Determine the [X, Y] coordinate at the center of the cell enclosing the given text.  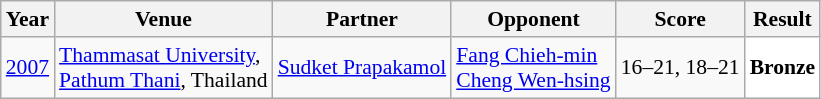
2007 [28, 68]
Result [783, 19]
Venue [164, 19]
Thammasat University,Pathum Thani, Thailand [164, 68]
Score [680, 19]
Opponent [533, 19]
Sudket Prapakamol [362, 68]
Partner [362, 19]
Year [28, 19]
Bronze [783, 68]
16–21, 18–21 [680, 68]
Fang Chieh-min Cheng Wen-hsing [533, 68]
